Locate the cell with the specified text and output its (X, Y) center coordinate. 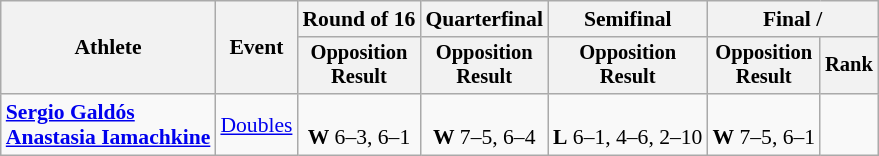
Rank (849, 66)
L 6–1, 4–6, 2–10 (628, 124)
Event (256, 48)
Athlete (108, 48)
W 7–5, 6–1 (764, 124)
Quarterfinal (484, 19)
Doubles (256, 124)
Final / (792, 19)
Round of 16 (358, 19)
W 6–3, 6–1 (358, 124)
Sergio GaldósAnastasia Iamachkine (108, 124)
Semifinal (628, 19)
W 7–5, 6–4 (484, 124)
